Capture the cell that displays the provided text and extract its (X, Y) central coordinate. 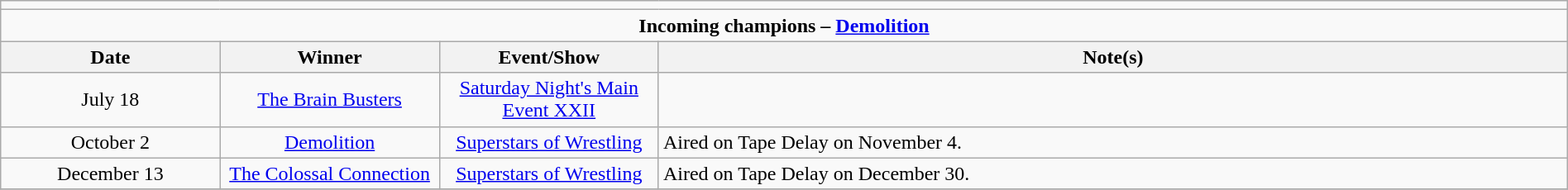
July 18 (111, 99)
Event/Show (549, 57)
Note(s) (1113, 57)
Date (111, 57)
Saturday Night's Main Event XXII (549, 99)
Incoming champions – Demolition (784, 26)
Aired on Tape Delay on December 30. (1113, 173)
Aired on Tape Delay on November 4. (1113, 142)
The Colossal Connection (329, 173)
Winner (329, 57)
The Brain Busters (329, 99)
Demolition (329, 142)
October 2 (111, 142)
December 13 (111, 173)
